For the text-containing cell, return its midpoint in (X, Y) coordinate format. 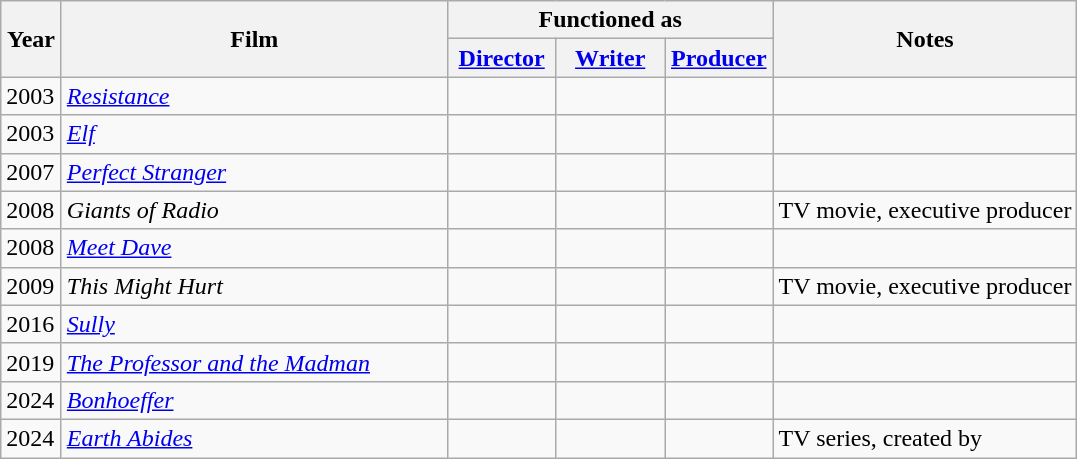
Bonhoeffer (254, 400)
2016 (32, 324)
Functioned as (610, 20)
2009 (32, 286)
Writer (610, 58)
Notes (925, 39)
2007 (32, 172)
Year (32, 39)
This Might Hurt (254, 286)
2019 (32, 362)
Meet Dave (254, 248)
Giants of Radio (254, 210)
Director (502, 58)
TV series, created by (925, 438)
Earth Abides (254, 438)
Sully (254, 324)
Film (254, 39)
Perfect Stranger (254, 172)
The Professor and the Madman (254, 362)
Resistance (254, 96)
Elf (254, 134)
Producer (718, 58)
